Locate the cell with the specified text and output its (X, Y) center coordinate. 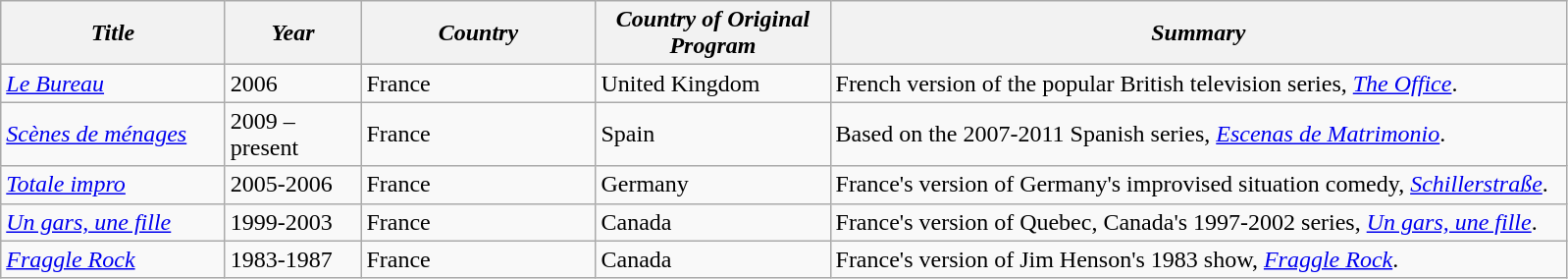
France's version of Quebec, Canada's 1997-2002 series, Un gars, une fille. (1199, 222)
Totale impro (114, 185)
Country (479, 33)
France's version of Jim Henson's 1983 show, Fraggle Rock. (1199, 259)
Fraggle Rock (114, 259)
Scènes de ménages (114, 134)
Un gars, une fille (114, 222)
1983-1987 (292, 259)
1999-2003 (292, 222)
French version of the popular British television series, The Office. (1199, 84)
Country of Original Program (712, 33)
Spain (712, 134)
Year (292, 33)
2005-2006 (292, 185)
2009 – present (292, 134)
Le Bureau (114, 84)
France's version of Germany's improvised situation comedy, Schillerstraße. (1199, 185)
Germany (712, 185)
United Kingdom (712, 84)
Title (114, 33)
2006 (292, 84)
Based on the 2007-2011 Spanish series, Escenas de Matrimonio. (1199, 134)
Summary (1199, 33)
